Detect which cell encompasses the target text, then output its [X, Y] center coordinate. 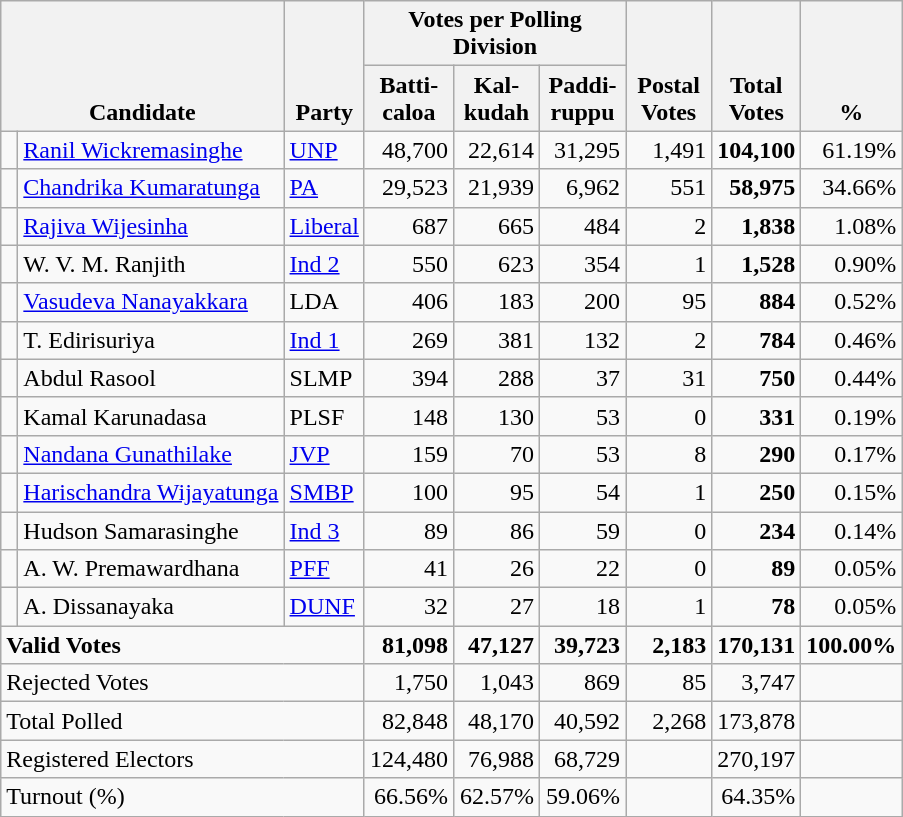
82,848 [408, 721]
85 [669, 683]
551 [669, 188]
JVP [324, 454]
288 [496, 378]
250 [756, 492]
406 [408, 302]
47,127 [496, 645]
37 [583, 378]
61.19% [852, 150]
750 [756, 378]
Ind 3 [324, 531]
394 [408, 378]
2,183 [669, 645]
41 [408, 569]
183 [496, 302]
170,131 [756, 645]
1,528 [756, 264]
124,480 [408, 759]
130 [496, 416]
173,878 [756, 721]
148 [408, 416]
550 [408, 264]
623 [496, 264]
54 [583, 492]
Valid Votes [183, 645]
A. Dissanayaka [151, 607]
0.90% [852, 264]
0.44% [852, 378]
0.46% [852, 340]
29,523 [408, 188]
Hudson Samarasinghe [151, 531]
78 [756, 607]
0.52% [852, 302]
0.17% [852, 454]
Rajiva Wijesinha [151, 226]
18 [583, 607]
59 [583, 531]
PFF [324, 569]
1,043 [496, 683]
Registered Electors [183, 759]
Total Polled [183, 721]
0.15% [852, 492]
Batti-caloa [408, 98]
Chandrika Kumaratunga [151, 188]
86 [496, 531]
22 [583, 569]
SMBP [324, 492]
26 [496, 569]
0.14% [852, 531]
Liberal [324, 226]
234 [756, 531]
59.06% [583, 797]
100.00% [852, 645]
Votes per Polling Division [494, 34]
Kal-kudah [496, 98]
T. Edirisuriya [151, 340]
381 [496, 340]
269 [408, 340]
Vasudeva Nanayakkara [151, 302]
SLMP [324, 378]
1,838 [756, 226]
27 [496, 607]
76,988 [496, 759]
159 [408, 454]
784 [756, 340]
270,197 [756, 759]
Nandana Gunathilake [151, 454]
Candidate [142, 66]
Ranil Wickremasinghe [151, 150]
LDA [324, 302]
Harischandra Wijayatunga [151, 492]
48,700 [408, 150]
2,268 [669, 721]
0.19% [852, 416]
62.57% [496, 797]
81,098 [408, 645]
884 [756, 302]
39,723 [583, 645]
A. W. Premawardhana [151, 569]
Ind 1 [324, 340]
48,170 [496, 721]
100 [408, 492]
PLSF [324, 416]
132 [583, 340]
DUNF [324, 607]
Turnout (%) [183, 797]
687 [408, 226]
354 [583, 264]
22,614 [496, 150]
32 [408, 607]
70 [496, 454]
869 [583, 683]
3,747 [756, 683]
665 [496, 226]
% [852, 66]
66.56% [408, 797]
68,729 [583, 759]
331 [756, 416]
UNP [324, 150]
484 [583, 226]
8 [669, 454]
PA [324, 188]
1.08% [852, 226]
PostalVotes [669, 66]
Abdul Rasool [151, 378]
W. V. M. Ranjith [151, 264]
Party [324, 66]
6,962 [583, 188]
104,100 [756, 150]
1,750 [408, 683]
290 [756, 454]
31,295 [583, 150]
21,939 [496, 188]
Kamal Karunadasa [151, 416]
200 [583, 302]
Rejected Votes [183, 683]
34.66% [852, 188]
64.35% [756, 797]
40,592 [583, 721]
1,491 [669, 150]
Paddi-ruppu [583, 98]
58,975 [756, 188]
31 [669, 378]
Ind 2 [324, 264]
Total Votes [756, 66]
